Output the [x, y] coordinate of the center of the cell containing the given text.  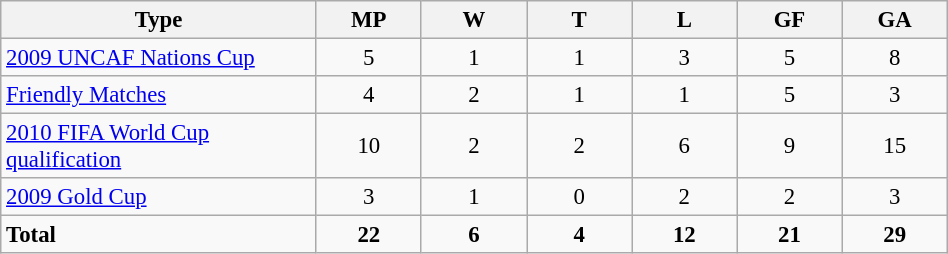
2009 UNCAF Nations Cup [158, 58]
W [474, 20]
MP [368, 20]
GA [894, 20]
12 [684, 235]
L [684, 20]
Total [158, 235]
21 [790, 235]
8 [894, 58]
Friendly Matches [158, 95]
T [580, 20]
2010 FIFA World Cup qualification [158, 146]
10 [368, 146]
GF [790, 20]
22 [368, 235]
15 [894, 146]
Type [158, 20]
29 [894, 235]
9 [790, 146]
2009 Gold Cup [158, 197]
0 [580, 197]
